Locate the cell with the specified text and output its (x, y) center coordinate. 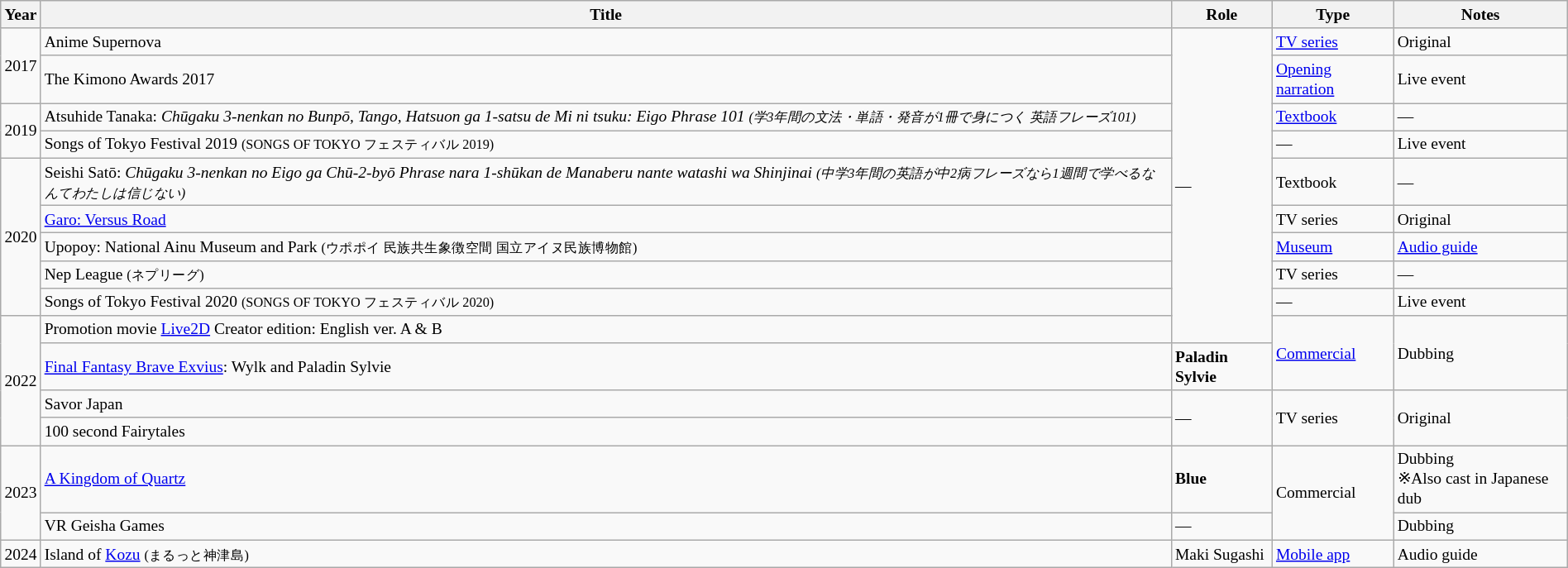
Title (605, 15)
Atsuhide Tanaka: Chūgaku 3-nenkan no Bunpō, Tango, Hatsuon ga 1-satsu de Mi ni tsuku: Eigo Phrase 101 (学3年間の文法・単語・発音が1冊で身につく 英語フレーズ101) (605, 117)
Promotion movie Live2D Creator edition: English ver. A & B (605, 329)
The Kimono Awards 2017 (605, 79)
Savor Japan (605, 403)
2020 (21, 236)
Role (1221, 15)
Nep League (ネプリーグ) (605, 274)
Type (1333, 15)
Mobile app (1333, 554)
Songs of Tokyo Festival 2019 (SONGS OF TOKYO フェスティバル 2019) (605, 144)
VR Geisha Games (605, 526)
Dubbing※Also cast in Japanese dub (1480, 480)
Paladin Sylvie (1221, 367)
Garo: Versus Road (605, 218)
100 second Fairytales (605, 432)
Seishi Satō: Chūgaku 3-nenkan no Eigo ga Chū-2-byō Phrase nara 1-shūkan de Manaberu nante watashi wa Shinjinai (中学3年間の英語が中2病フレーズなら1週間で学べるなんてわたしは信じない) (605, 182)
2017 (21, 66)
Opening narration (1333, 79)
A Kingdom of Quartz (605, 480)
Museum (1333, 246)
Notes (1480, 15)
Anime Supernova (605, 41)
2022 (21, 380)
Blue (1221, 480)
Final Fantasy Brave Exvius: Wylk and Paladin Sylvie (605, 367)
2024 (21, 554)
Island of Kozu (まるっと神津島) (605, 554)
Songs of Tokyo Festival 2020 (SONGS OF TOKYO フェスティバル 2020) (605, 301)
Maki Sugashi (1221, 554)
Upopoy: National Ainu Museum and Park (ウポポイ 民族共生象徴空間 国立アイヌ民族博物館) (605, 246)
Year (21, 15)
2023 (21, 493)
2019 (21, 131)
